Determine the [x, y] coordinate at the center of the cell enclosing the given text.  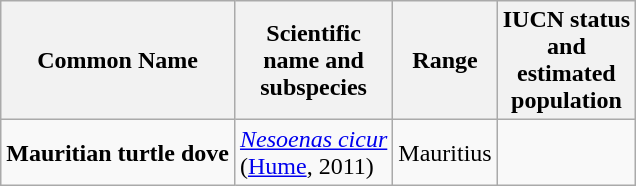
Scientific name and subspecies [313, 60]
Mauritian turtle dove [118, 152]
Common Name [118, 60]
Range [445, 60]
Nesoenas cicur (Hume, 2011) [313, 152]
Mauritius [445, 152]
IUCN status and estimated population [566, 60]
